For the text-containing cell, return its midpoint in [X, Y] coordinate format. 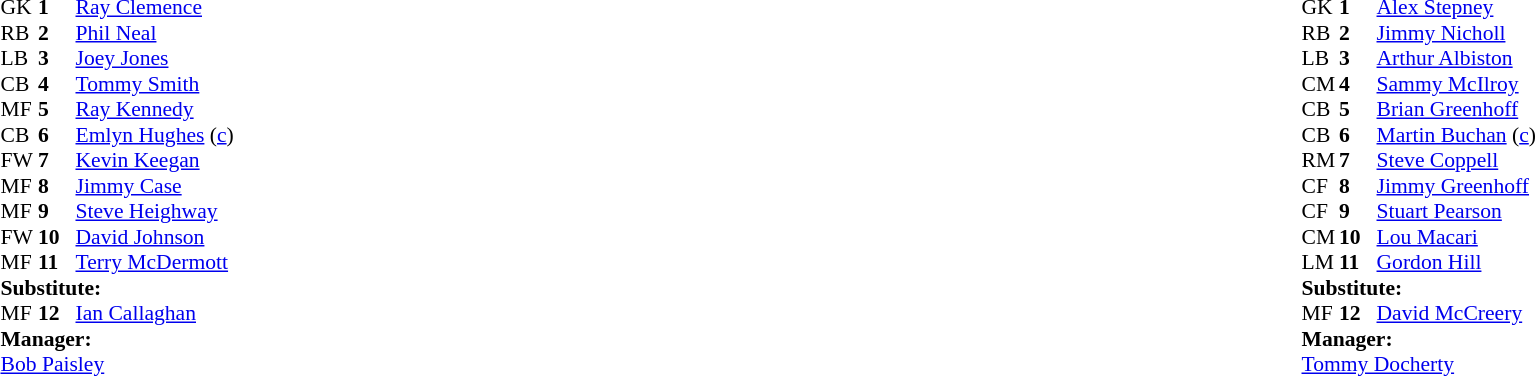
Emlyn Hughes (c) [155, 135]
Kevin Keegan [155, 161]
Substitute: [116, 288]
Steve Heighway [155, 211]
Ian Callaghan [155, 313]
Terry McDermott [155, 263]
LM [1321, 263]
RM [1321, 161]
Joey Jones [155, 59]
Phil Neal [155, 33]
Tommy Smith [155, 84]
Ray Kennedy [155, 109]
Jimmy Case [155, 186]
Manager: [116, 339]
David Johnson [155, 237]
